Provide the (x, y) coordinate of the cell's center where the given text is located.  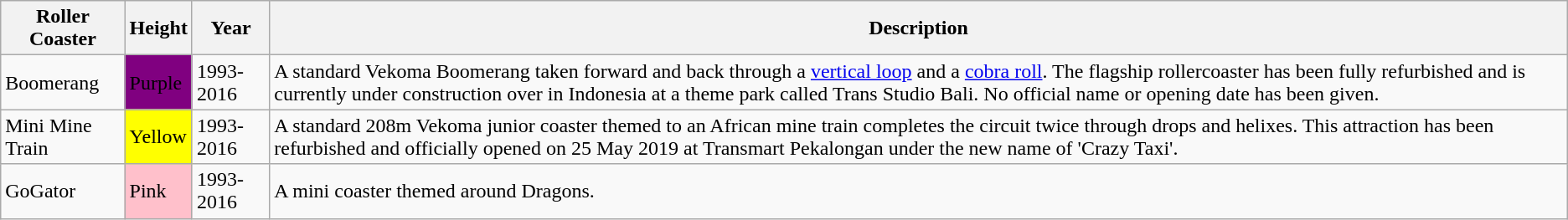
Year (230, 28)
Height (158, 28)
Yellow (158, 137)
A mini coaster themed around Dragons. (919, 191)
GoGator (63, 191)
Boomerang (63, 82)
Purple (158, 82)
Roller Coaster (63, 28)
Mini Mine Train (63, 137)
Pink (158, 191)
Description (919, 28)
